Determine the [X, Y] coordinate at the center of the cell enclosing the given text.  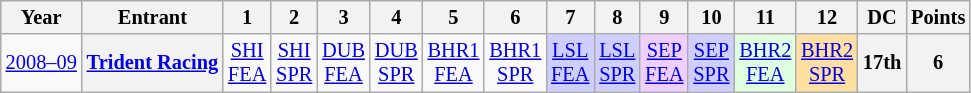
DUBSPR [396, 63]
1 [247, 17]
LSLFEA [570, 63]
5 [454, 17]
SHIFEA [247, 63]
DC [882, 17]
DUBFEA [344, 63]
LSLSPR [617, 63]
4 [396, 17]
Year [42, 17]
2 [294, 17]
9 [664, 17]
2008–09 [42, 63]
SEPFEA [664, 63]
Entrant [152, 17]
SEPSPR [711, 63]
10 [711, 17]
11 [765, 17]
8 [617, 17]
BHR2FEA [765, 63]
BHR1SPR [515, 63]
BHR1FEA [454, 63]
SHISPR [294, 63]
Trident Racing [152, 63]
7 [570, 17]
BHR2SPR [827, 63]
3 [344, 17]
12 [827, 17]
17th [882, 63]
Points [938, 17]
